Capture the cell that displays the provided text and extract its (X, Y) central coordinate. 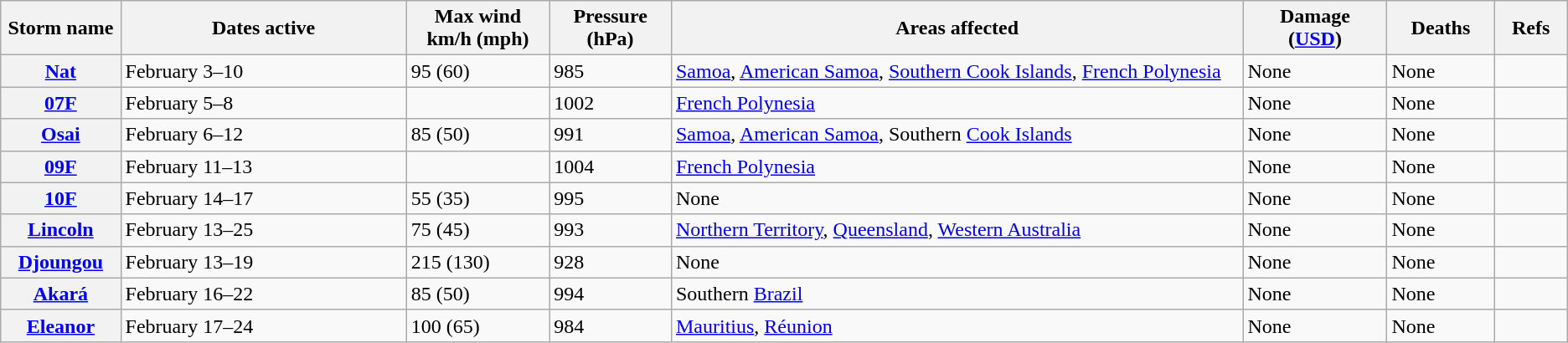
95 (60) (477, 71)
February 17–24 (263, 325)
Akará (60, 294)
991 (611, 135)
Samoa, American Samoa, Southern Cook Islands (957, 135)
Refs (1531, 28)
100 (65) (477, 325)
994 (611, 294)
Southern Brazil (957, 294)
Nat (60, 71)
Max windkm/h (mph) (477, 28)
Storm name (60, 28)
February 6–12 (263, 135)
February 3–10 (263, 71)
75 (45) (477, 230)
February 14–17 (263, 198)
Deaths (1441, 28)
1002 (611, 103)
Mauritius, Réunion (957, 325)
February 13–25 (263, 230)
928 (611, 262)
Pressure(hPa) (611, 28)
Eleanor (60, 325)
07F (60, 103)
10F (60, 198)
February 11–13 (263, 166)
Areas affected (957, 28)
993 (611, 230)
Lincoln (60, 230)
Djoungou (60, 262)
Osai (60, 135)
984 (611, 325)
Samoa, American Samoa, Southern Cook Islands, French Polynesia (957, 71)
995 (611, 198)
February 13–19 (263, 262)
09F (60, 166)
Damage(USD) (1315, 28)
55 (35) (477, 198)
985 (611, 71)
Dates active (263, 28)
Northern Territory, Queensland, Western Australia (957, 230)
215 (130) (477, 262)
February 5–8 (263, 103)
February 16–22 (263, 294)
1004 (611, 166)
